Capture the cell that displays the provided text and extract its (X, Y) central coordinate. 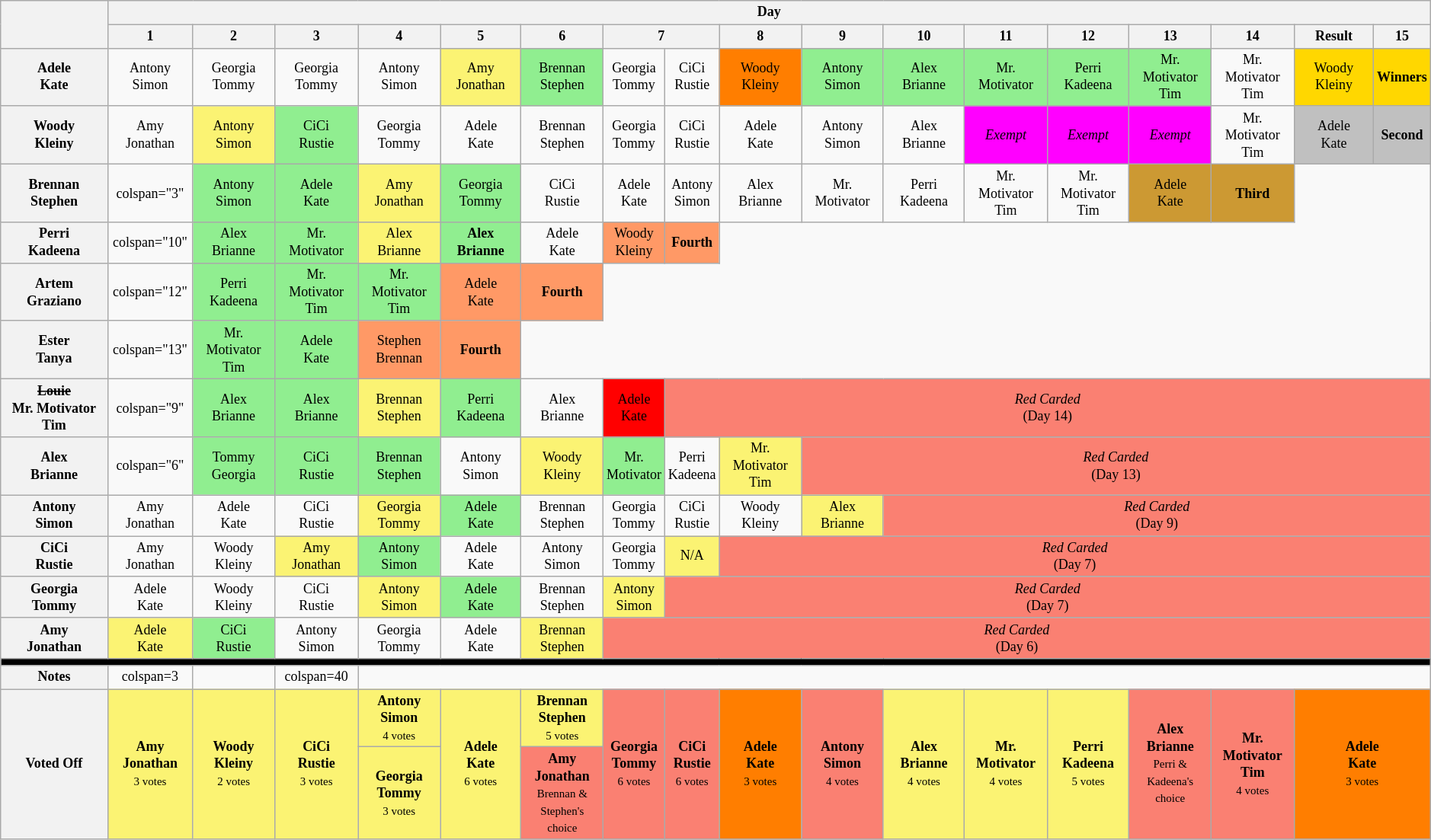
14 (1253, 37)
GeorgiaTommy6 votes (634, 763)
5 (481, 37)
Red Carded(Day 6) (1017, 638)
colspan="12" (150, 292)
CiCiRustie6 votes (692, 763)
colspan="9" (150, 408)
Mr. MotivatorTim4 votes (1253, 763)
Voted Off (54, 763)
EsterTanya (54, 350)
Mr. Motivator4 votes (1006, 763)
Notes (54, 676)
BrennanStephen5 votes (562, 717)
Result (1333, 37)
15 (1402, 37)
Third (1253, 193)
StephenBrennan (399, 350)
9 (843, 37)
6 (562, 37)
AmyJonathan3 votes (150, 763)
4 (399, 37)
3 (315, 37)
2 (234, 37)
colspan="13" (150, 350)
colspan="6" (150, 466)
12 (1088, 37)
GeorgiaTommy3 votes (399, 794)
colspan="10" (150, 243)
colspan="3" (150, 193)
AdeleKate6 votes (481, 763)
LouieMr. MotivatorTim (54, 408)
Red Carded(Day 13) (1116, 466)
7 (661, 37)
colspan=40 (315, 676)
Winners (1402, 77)
Red Carded(Day 14) (1047, 408)
Second (1402, 135)
11 (1006, 37)
colspan=3 (150, 676)
1 (150, 37)
TommyGeorgia (234, 466)
AlexBrianne4 votes (924, 763)
8 (760, 37)
13 (1170, 37)
PerriKadeena5 votes (1088, 763)
AlexBriannePerri & Kadeena'schoice (1170, 763)
ArtemGraziano (54, 292)
AmyJonathanBrennan & Stephen'schoice (562, 794)
N/A (692, 557)
10 (924, 37)
Day (769, 12)
Red Carded(Day 9) (1157, 516)
WoodyKleiny2 votes (234, 763)
CiCiRustie3 votes (315, 763)
